Detect which cell encompasses the target text, then output its [x, y] center coordinate. 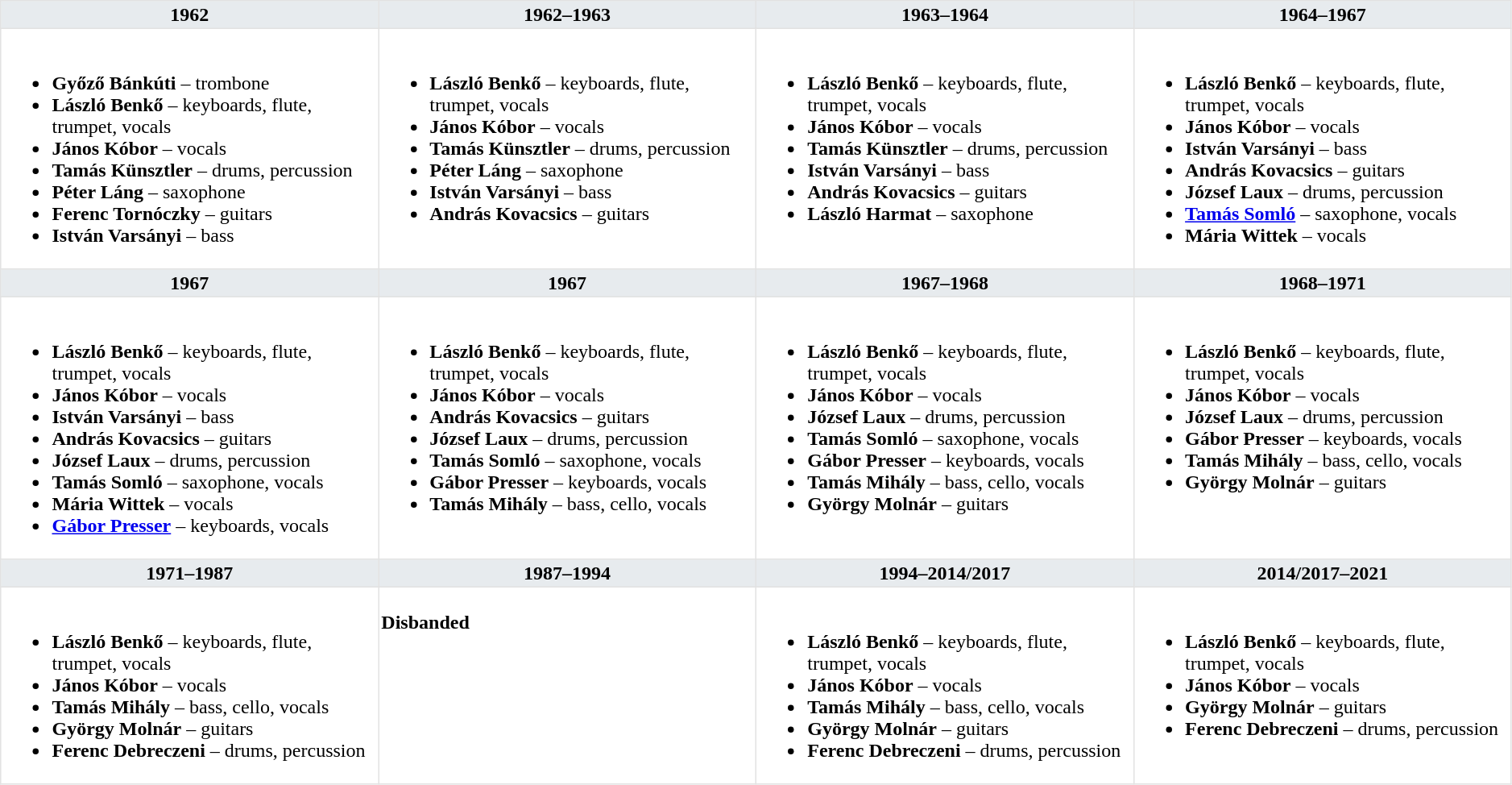
1967–1968 [944, 283]
1964–1967 [1323, 15]
László Benkő – keyboards, flute, trumpet, vocalsJános Kóbor – vocalsGyörgy Molnár – guitarsFerenc Debreczeni – drums, percussion [1323, 685]
1968–1971 [1323, 283]
1994–2014/2017 [944, 573]
1987–1994 [567, 573]
1963–1964 [944, 15]
Disbanded [567, 685]
1962–1963 [567, 15]
1971–1987 [190, 573]
2014/2017–2021 [1323, 573]
1962 [190, 15]
